Extract the [x, y] coordinate from the center of the cell holding the provided text.  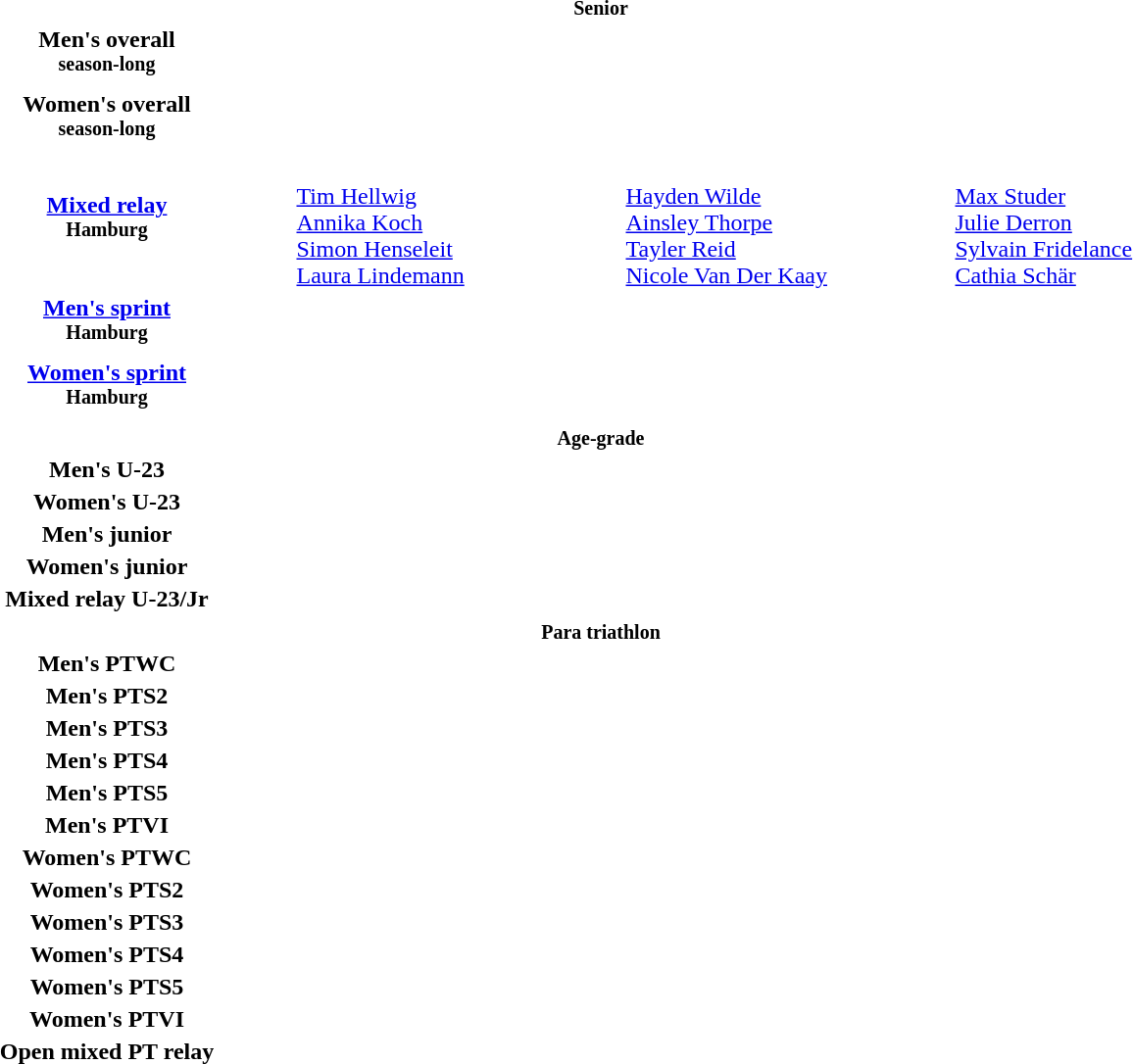
Tim HellwigAnnika KochSimon HenseleitLaura Lindemann [459, 222]
Hayden WildeAinsley ThorpeTayler ReidNicole Van Der Kaay [788, 222]
